Return (x, y) of the center of cell containing provided text 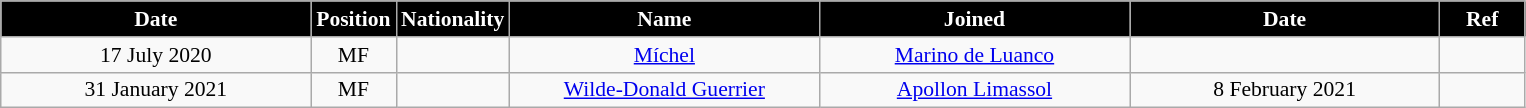
Míchel (664, 55)
Marino de Luanco (974, 55)
Position (354, 19)
31 January 2021 (156, 90)
8 February 2021 (1285, 90)
Apollon Limassol (974, 90)
Wilde-Donald Guerrier (664, 90)
Ref (1482, 19)
Joined (974, 19)
17 July 2020 (156, 55)
Name (664, 19)
Nationality (452, 19)
